Extract the [x, y] coordinate from the center of the cell holding the provided text.  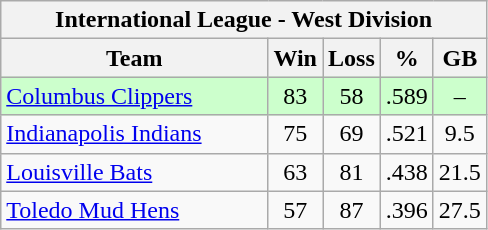
57 [296, 210]
Loss [351, 58]
9.5 [460, 134]
% [406, 58]
Toledo Mud Hens [134, 210]
Indianapolis Indians [134, 134]
58 [351, 96]
69 [351, 134]
Columbus Clippers [134, 96]
27.5 [460, 210]
81 [351, 172]
21.5 [460, 172]
83 [296, 96]
.438 [406, 172]
Team [134, 58]
.396 [406, 210]
International League - West Division [244, 20]
87 [351, 210]
GB [460, 58]
Win [296, 58]
.589 [406, 96]
Louisville Bats [134, 172]
.521 [406, 134]
63 [296, 172]
75 [296, 134]
– [460, 96]
